Extract the (X, Y) coordinate from the center of the cell holding the provided text.  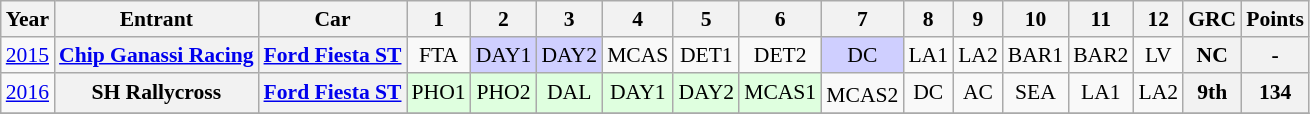
4 (638, 19)
Year (28, 19)
5 (706, 19)
BAR2 (1100, 55)
3 (569, 19)
8 (928, 19)
Points (1275, 19)
NC (1212, 55)
LV (1158, 55)
9th (1212, 92)
Car (333, 19)
MCAS2 (862, 92)
- (1275, 55)
9 (978, 19)
PHO1 (439, 92)
Entrant (156, 19)
FTA (439, 55)
GRC (1212, 19)
BAR1 (1036, 55)
2 (504, 19)
2015 (28, 55)
134 (1275, 92)
12 (1158, 19)
7 (862, 19)
10 (1036, 19)
MCAS (638, 55)
DET2 (780, 55)
MCAS1 (780, 92)
DET1 (706, 55)
11 (1100, 19)
AC (978, 92)
SH Rallycross (156, 92)
DAL (569, 92)
SEA (1036, 92)
2016 (28, 92)
1 (439, 19)
6 (780, 19)
PHO2 (504, 92)
Chip Ganassi Racing (156, 55)
